Search for the cell housing the specified text and yield its [x, y] center coordinate. 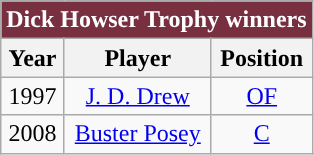
2008 [32, 134]
1997 [32, 96]
Player [138, 58]
Position [262, 58]
Dick Howser Trophy winners [156, 20]
Buster Posey [138, 134]
J. D. Drew [138, 96]
Year [32, 58]
C [262, 134]
OF [262, 96]
